Return (x, y) of the center of cell containing provided text 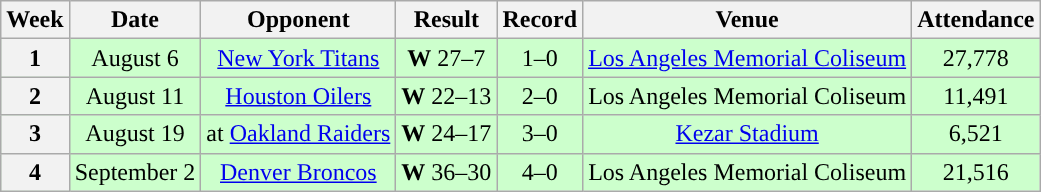
Opponent (298, 20)
6,521 (976, 134)
Record (540, 20)
Attendance (976, 20)
New York Titans (298, 58)
W 24–17 (446, 134)
W 22–13 (446, 96)
1 (35, 58)
27,778 (976, 58)
September 2 (135, 172)
W 27–7 (446, 58)
Date (135, 20)
21,516 (976, 172)
Week (35, 20)
August 6 (135, 58)
Result (446, 20)
4 (35, 172)
Kezar Stadium (748, 134)
4–0 (540, 172)
11,491 (976, 96)
Venue (748, 20)
Houston Oilers (298, 96)
W 36–30 (446, 172)
at Oakland Raiders (298, 134)
2 (35, 96)
Denver Broncos (298, 172)
2–0 (540, 96)
3 (35, 134)
August 11 (135, 96)
August 19 (135, 134)
1–0 (540, 58)
3–0 (540, 134)
